For the text-containing cell, return its midpoint in (x, y) coordinate format. 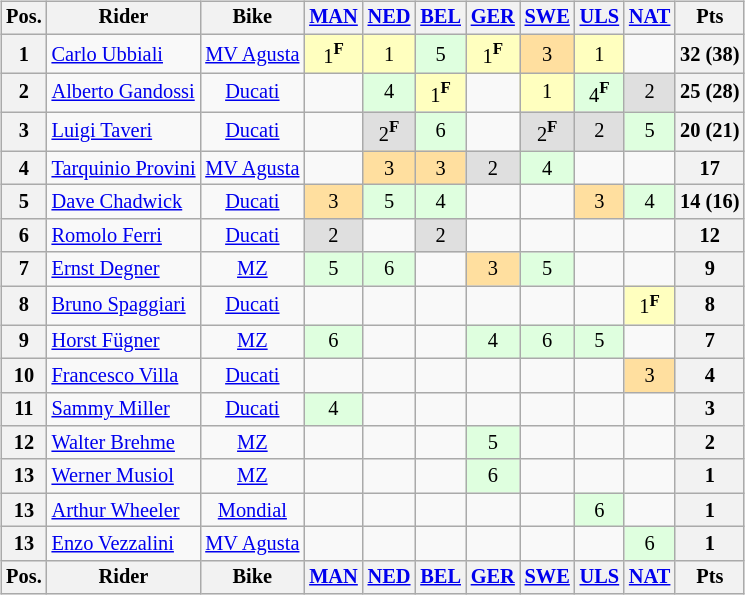
Horst Fügner (124, 342)
10 (24, 375)
17 (710, 168)
Luigi Taveri (124, 132)
Francesco Villa (124, 375)
32 (38) (710, 54)
11 (24, 409)
Ernst Degner (124, 269)
4F (600, 92)
Mondial (252, 510)
Tarquinio Provini (124, 168)
Werner Musiol (124, 476)
Carlo Ubbiali (124, 54)
Dave Chadwick (124, 202)
Bruno Spaggiari (124, 306)
Walter Brehme (124, 443)
Arthur Wheeler (124, 510)
Alberto Gandossi (124, 92)
Sammy Miller (124, 409)
Romolo Ferri (124, 235)
20 (21) (710, 132)
14 (16) (710, 202)
25 (28) (710, 92)
Enzo Vezzalini (124, 544)
